Extract the [X, Y] coordinate from the center of the cell holding the provided text.  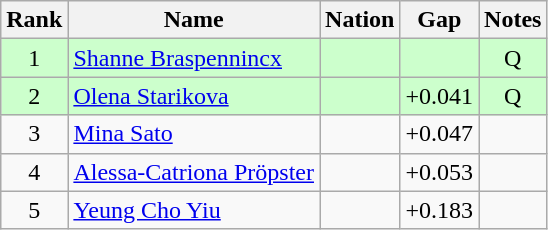
Rank [34, 20]
Nation [360, 20]
Shanne Braspennincx [194, 58]
1 [34, 58]
Name [194, 20]
+0.183 [440, 210]
4 [34, 172]
+0.047 [440, 134]
+0.053 [440, 172]
+0.041 [440, 96]
Notes [513, 20]
Alessa-Catriona Pröpster [194, 172]
Gap [440, 20]
Mina Sato [194, 134]
5 [34, 210]
3 [34, 134]
2 [34, 96]
Olena Starikova [194, 96]
Yeung Cho Yiu [194, 210]
